Capture the cell that displays the provided text and extract its (X, Y) central coordinate. 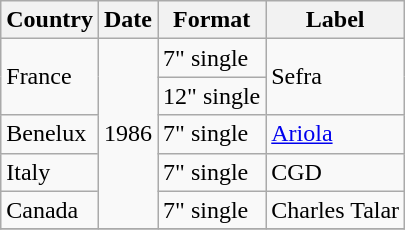
12" single (212, 96)
Charles Talar (336, 210)
CGD (336, 172)
Format (212, 20)
Ariola (336, 134)
Label (336, 20)
Country (50, 20)
Sefra (336, 77)
France (50, 77)
Benelux (50, 134)
1986 (128, 134)
Canada (50, 210)
Italy (50, 172)
Date (128, 20)
